Output the [X, Y] coordinate of the center of the cell containing the given text.  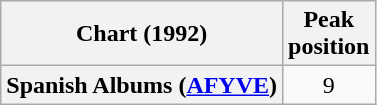
Chart (1992) [142, 34]
9 [329, 85]
Spanish Albums (AFYVE) [142, 85]
Peakposition [329, 34]
